Scan for the cell matching the given text and deliver its (x, y) coordinate at center. 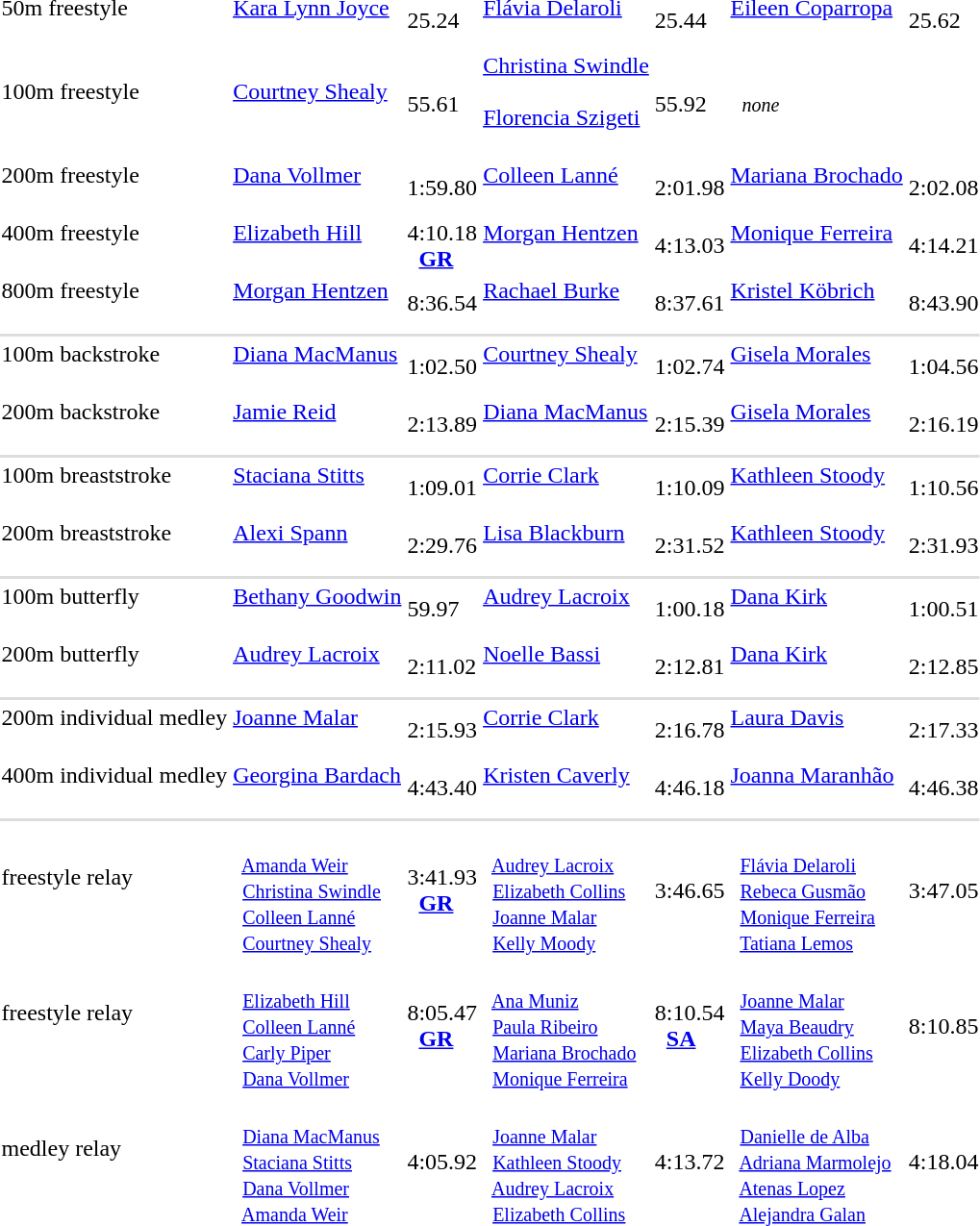
Kristel Köbrich (817, 304)
Monique Ferreira (817, 246)
4:14.21 (943, 246)
Audrey Lacroix Elizabeth Collins Joanne Malar Kelly Moody (566, 890)
200m backstroke (114, 425)
3:47.05 (943, 890)
4:10.18 GR (442, 246)
100m backstroke (114, 367)
Elizabeth Hill Colleen Lanné Carly Piper Dana Vollmer (317, 1026)
Jamie Reid (317, 425)
Kristen Caverly (566, 788)
8:36.54 (442, 304)
2:02.08 (943, 188)
200m breaststroke (114, 546)
1:00.51 (943, 610)
2:16.19 (943, 425)
1:00.18 (690, 610)
55.61 (442, 104)
Rachael Burke (566, 304)
Alexi Spann (317, 546)
2:12.85 (943, 667)
Christina Swindle Florencia Szigeti (566, 104)
1:02.50 (442, 367)
8:37.61 (690, 304)
2:11.02 (442, 667)
8:43.90 (943, 304)
200m butterfly (114, 667)
2:17.33 (943, 731)
100m butterfly (114, 610)
100m breaststroke (114, 488)
3:46.65 (690, 890)
none (817, 104)
8:10.54 SA (690, 1026)
59.97 (442, 610)
55.92 (690, 104)
Dana Vollmer (317, 188)
2:29.76 (442, 546)
Georgina Bardach (317, 788)
400m freestyle (114, 246)
Joanna Maranhão (817, 788)
100m freestyle (114, 104)
2:15.39 (690, 425)
Joanne Malar (317, 731)
1:09.01 (442, 488)
Mariana Brochado (817, 188)
200m freestyle (114, 188)
8:10.85 (943, 1026)
Staciana Stitts (317, 488)
Colleen Lanné (566, 188)
Elizabeth Hill (317, 246)
2:13.89 (442, 425)
4:46.38 (943, 788)
1:10.56 (943, 488)
2:31.93 (943, 546)
Laura Davis (817, 731)
400m individual medley (114, 788)
1:59.80 (442, 188)
200m individual medley (114, 731)
1:10.09 (690, 488)
3:41.93 GR (442, 890)
1:04.56 (943, 367)
2:01.98 (690, 188)
2:15.93 (442, 731)
4:46.18 (690, 788)
2:16.78 (690, 731)
4:13.03 (690, 246)
Bethany Goodwin (317, 610)
Ana Muniz Paula Ribeiro Mariana Brochado Monique Ferreira (566, 1026)
4:43.40 (442, 788)
1:02.74 (690, 367)
Amanda Weir Christina Swindle Colleen Lanné Courtney Shealy (317, 890)
Lisa Blackburn (566, 546)
Flávia Delaroli Rebeca Gusmão Monique Ferreira Tatiana Lemos (817, 890)
8:05.47 GR (442, 1026)
2:31.52 (690, 546)
Joanne Malar Maya Beaudry Elizabeth Collins Kelly Doody (817, 1026)
800m freestyle (114, 304)
2:12.81 (690, 667)
Noelle Bassi (566, 667)
